From the cell containing the given text, extract its center point as (X, Y) coordinate. 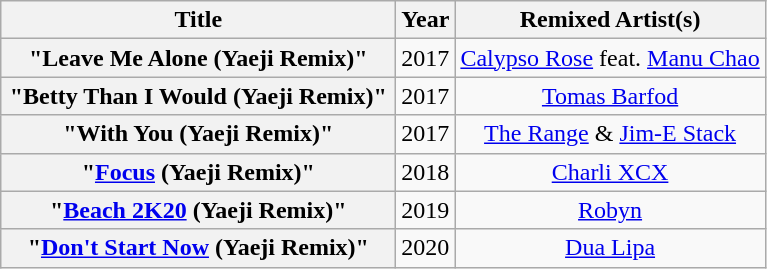
Charli XCX (610, 172)
2020 (426, 248)
Robyn (610, 210)
"Betty Than I Would (Yaeji Remix)" (198, 96)
"Don't Start Now (Yaeji Remix)" (198, 248)
Dua Lipa (610, 248)
2019 (426, 210)
Tomas Barfod (610, 96)
2018 (426, 172)
"Beach 2K20 (Yaeji Remix)" (198, 210)
"With You (Yaeji Remix)" (198, 134)
"Leave Me Alone (Yaeji Remix)" (198, 58)
Remixed Artist(s) (610, 20)
"Focus (Yaeji Remix)" (198, 172)
Calypso Rose feat. Manu Chao (610, 58)
The Range & Jim-E Stack (610, 134)
Title (198, 20)
Year (426, 20)
